Identify which cell holds the provided text, then report its (x, y) central coordinate. 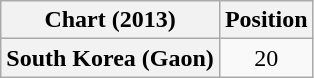
Chart (2013) (110, 20)
20 (266, 58)
South Korea (Gaon) (110, 58)
Position (266, 20)
